Search for the cell housing the specified text and yield its (X, Y) center coordinate. 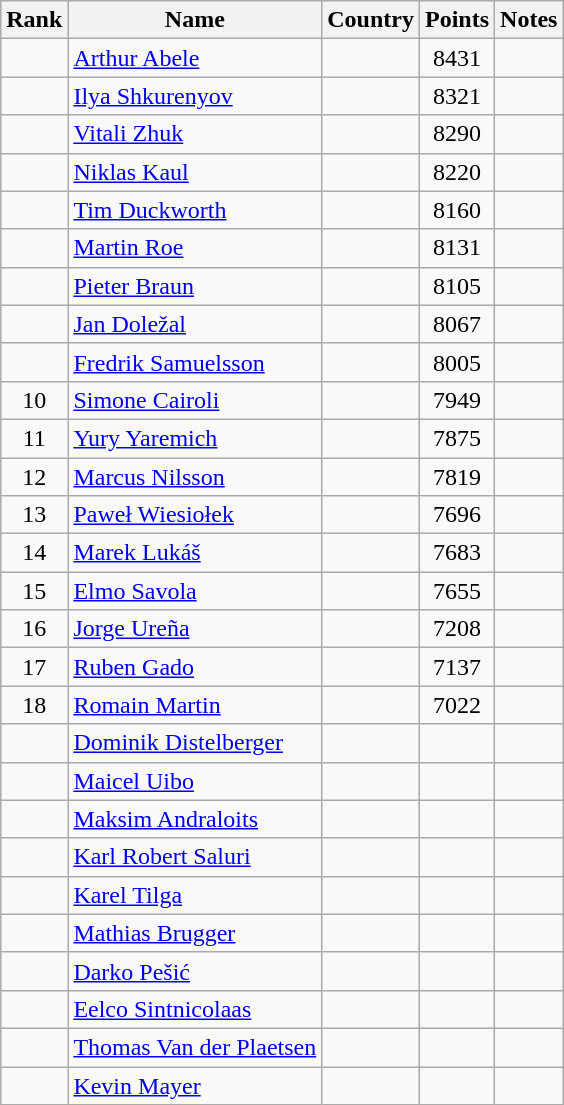
Eelco Sintnicolaas (195, 1009)
7819 (456, 477)
Martin Roe (195, 248)
8005 (456, 362)
7696 (456, 515)
Notes (529, 20)
Karl Robert Saluri (195, 857)
8431 (456, 58)
7022 (456, 705)
Paweł Wiesiołek (195, 515)
Country (371, 20)
16 (34, 629)
7683 (456, 553)
Marcus Nilsson (195, 477)
Dominik Distelberger (195, 743)
Ruben Gado (195, 667)
7655 (456, 591)
17 (34, 667)
7949 (456, 400)
8067 (456, 324)
Jorge Ureña (195, 629)
Maicel Uibo (195, 781)
7875 (456, 438)
8131 (456, 248)
Thomas Van der Plaetsen (195, 1047)
8105 (456, 286)
Karel Tilga (195, 895)
Tim Duckworth (195, 210)
14 (34, 553)
Darko Pešić (195, 971)
15 (34, 591)
8160 (456, 210)
Vitali Zhuk (195, 134)
13 (34, 515)
18 (34, 705)
Arthur Abele (195, 58)
Points (456, 20)
8321 (456, 96)
Romain Martin (195, 705)
Kevin Mayer (195, 1085)
12 (34, 477)
7137 (456, 667)
8220 (456, 172)
8290 (456, 134)
7208 (456, 629)
Maksim Andraloits (195, 819)
10 (34, 400)
Marek Lukáš (195, 553)
Pieter Braun (195, 286)
Yury Yaremich (195, 438)
Ilya Shkurenyov (195, 96)
Jan Doležal (195, 324)
11 (34, 438)
Rank (34, 20)
Niklas Kaul (195, 172)
Mathias Brugger (195, 933)
Fredrik Samuelsson (195, 362)
Name (195, 20)
Elmo Savola (195, 591)
Simone Cairoli (195, 400)
